Pinpoint the cell where the given text exists, returning its (x, y) midpoint coordinate. 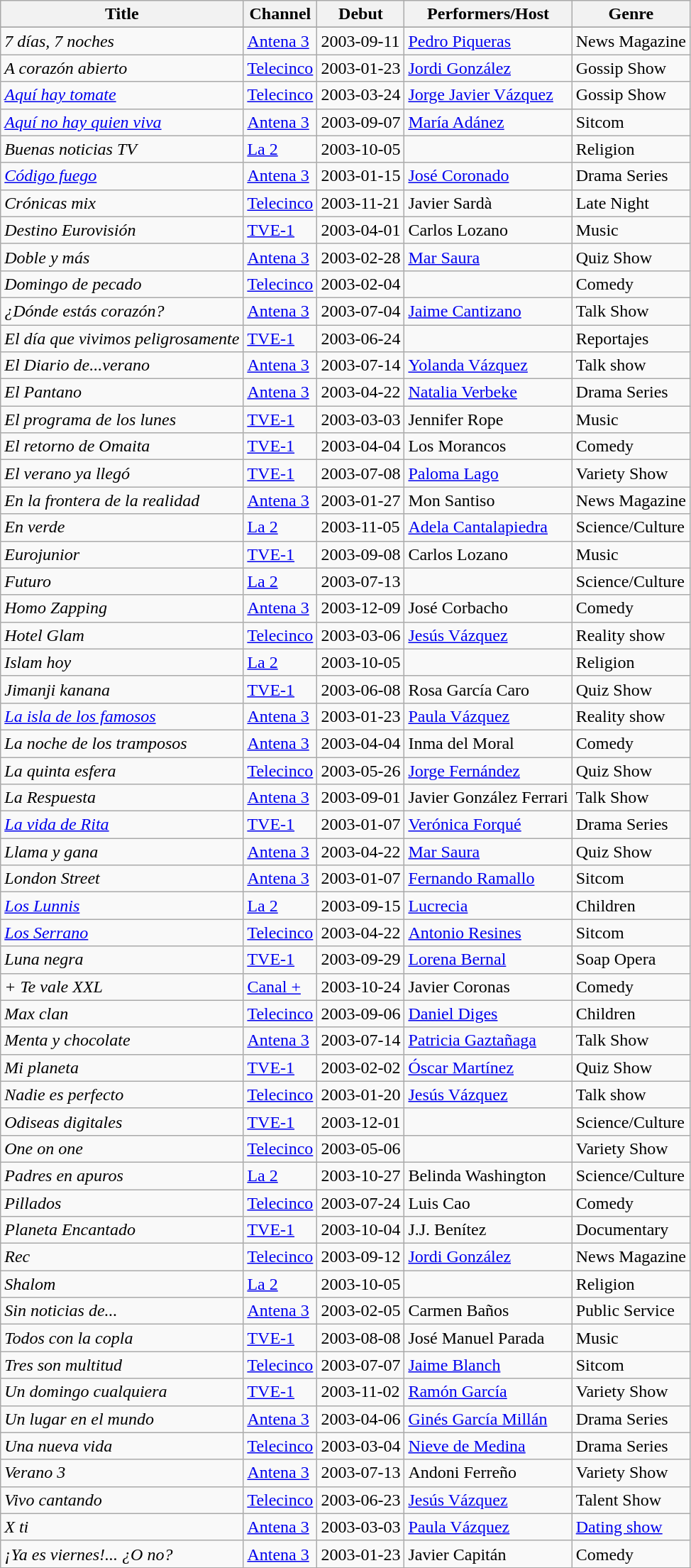
Luis Cao (488, 1203)
2003-09-06 (360, 1014)
2003-07-08 (360, 473)
2003-06-24 (360, 339)
Pedro Piqueras (488, 41)
Debut (360, 14)
7 días, 7 noches (122, 41)
Jimanji kanana (122, 689)
2003-11-05 (360, 527)
Domingo de pecado (122, 284)
A corazón abierto (122, 68)
2003-03-04 (360, 1446)
Javier González Ferrari (488, 798)
Ginés García Millán (488, 1419)
2003-04-06 (360, 1419)
Fernando Ramallo (488, 879)
2003-09-01 (360, 798)
Belinda Washington (488, 1175)
¿Dónde estás corazón? (122, 311)
Adela Cantalapiedra (488, 527)
2003-11-02 (360, 1392)
Un domingo cualquiera (122, 1392)
Futuro (122, 581)
2003-06-23 (360, 1500)
Antonio Resines (488, 933)
Canal + (280, 987)
X ti (122, 1527)
Talent Show (631, 1500)
Doble y más (122, 257)
Shalom (122, 1284)
Lorena Bernal (488, 960)
Soap Opera (631, 960)
2003-10-24 (360, 987)
2003-09-15 (360, 906)
Ramón García (488, 1392)
Jennifer Rope (488, 420)
2003-09-29 (360, 960)
J.J. Benítez (488, 1230)
Código fuego (122, 176)
2003-11-21 (360, 203)
Hotel Glam (122, 635)
Luna negra (122, 960)
2003-01-27 (360, 500)
Genre (631, 14)
¡Ya es viernes!... ¿O no? (122, 1554)
2003-02-04 (360, 284)
Title (122, 14)
2003-01-15 (360, 176)
Llama y gana (122, 852)
Islam hoy (122, 662)
Menta y chocolate (122, 1041)
Aquí hay tomate (122, 95)
Los Lunnis (122, 906)
Aquí no hay quien viva (122, 122)
Natalia Verbeke (488, 393)
Nadie es perfecto (122, 1095)
2003-05-26 (360, 770)
2003-09-11 (360, 41)
El día que vivimos peligrosamente (122, 339)
Public Service (631, 1311)
2003-02-02 (360, 1068)
2003-09-07 (360, 122)
Planeta Encantado (122, 1230)
Pillados (122, 1203)
Nieve de Medina (488, 1446)
2003-07-24 (360, 1203)
Channel (280, 14)
Todos con la copla (122, 1338)
Carmen Baños (488, 1311)
Inma del Moral (488, 743)
Tres son multitud (122, 1365)
Rosa García Caro (488, 689)
2003-02-05 (360, 1311)
Javier Capitán (488, 1554)
La isla de los famosos (122, 716)
Los Morancos (488, 446)
2003-08-08 (360, 1338)
2003-04-01 (360, 230)
2003-06-08 (360, 689)
+ Te vale XXL (122, 987)
2003-03-24 (360, 95)
Jaime Blanch (488, 1365)
Javier Sardà (488, 203)
Vivo cantando (122, 1500)
Paloma Lago (488, 473)
La vida de Rita (122, 825)
Buenas noticias TV (122, 149)
Documentary (631, 1230)
2003-02-28 (360, 257)
Lucrecia (488, 906)
Jorge Javier Vázquez (488, 95)
En la frontera de la realidad (122, 500)
Destino Eurovisión (122, 230)
2003-03-06 (360, 635)
London Street (122, 879)
José Manuel Parada (488, 1338)
Crónicas mix (122, 203)
Una nueva vida (122, 1446)
2003-07-07 (360, 1365)
María Adánez (488, 122)
Performers/Host (488, 14)
Sin noticias de... (122, 1311)
2003-10-27 (360, 1175)
Jorge Fernández (488, 770)
Yolanda Vázquez (488, 366)
Andoni Ferreño (488, 1473)
2003-12-01 (360, 1122)
Homo Zapping (122, 608)
Verano 3 (122, 1473)
Reportajes (631, 339)
2003-07-04 (360, 311)
Eurojunior (122, 554)
2003-10-04 (360, 1230)
2003-01-20 (360, 1095)
Óscar Martínez (488, 1068)
2003-12-09 (360, 608)
Patricia Gaztañaga (488, 1041)
2003-09-08 (360, 554)
Padres en apuros (122, 1175)
Late Night (631, 203)
El retorno de Omaita (122, 446)
One on one (122, 1148)
El verano ya llegó (122, 473)
Un lugar en el mundo (122, 1419)
José Coronado (488, 176)
Verónica Forqué (488, 825)
Javier Coronas (488, 987)
La quinta esfera (122, 770)
Odiseas digitales (122, 1122)
En verde (122, 527)
Mi planeta (122, 1068)
El programa de los lunes (122, 420)
La noche de los tramposos (122, 743)
Daniel Diges (488, 1014)
La Respuesta (122, 798)
Dating show (631, 1527)
Los Serrano (122, 933)
2003-09-12 (360, 1257)
2003-05-06 (360, 1148)
Jaime Cantizano (488, 311)
José Corbacho (488, 608)
Rec (122, 1257)
El Pantano (122, 393)
Mon Santiso (488, 500)
Max clan (122, 1014)
El Diario de...verano (122, 366)
